Search for the cell housing the specified text and yield its (X, Y) center coordinate. 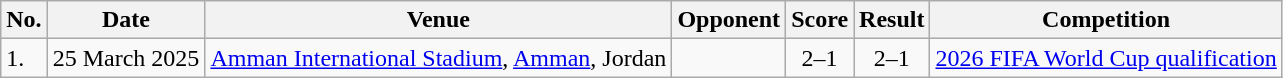
1. (24, 58)
Date (126, 20)
Competition (1106, 20)
2026 FIFA World Cup qualification (1106, 58)
Result (892, 20)
Amman International Stadium, Amman, Jordan (438, 58)
Opponent (729, 20)
Venue (438, 20)
Score (820, 20)
No. (24, 20)
25 March 2025 (126, 58)
